For the text-containing cell, return its midpoint in [X, Y] coordinate format. 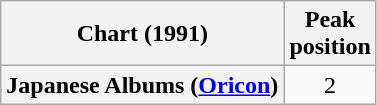
Peak position [330, 34]
Japanese Albums (Oricon) [142, 85]
2 [330, 85]
Chart (1991) [142, 34]
